Pinpoint the cell where the given text exists, returning its [X, Y] midpoint coordinate. 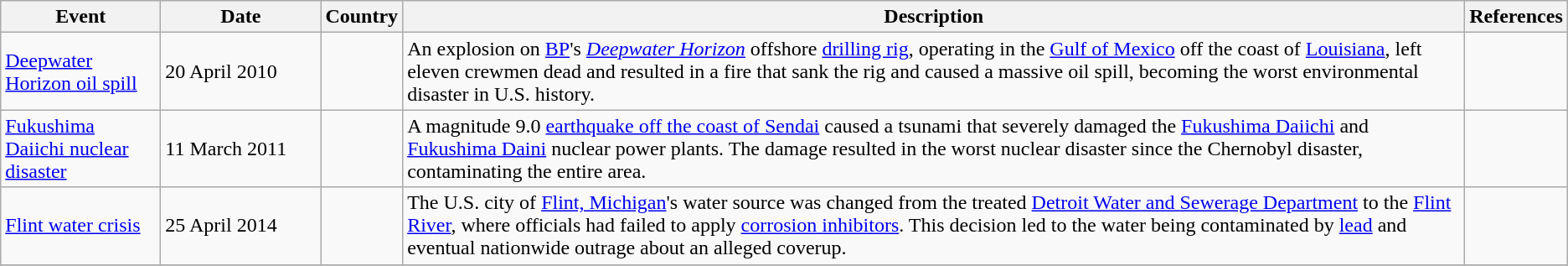
Fukushima Daiichi nuclear disaster [80, 149]
References [1516, 17]
20 April 2010 [241, 71]
Flint water crisis [80, 226]
Event [80, 17]
Date [241, 17]
11 March 2011 [241, 149]
Description [934, 17]
Country [362, 17]
25 April 2014 [241, 226]
Deepwater Horizon oil spill [80, 71]
